Return (X, Y) of the center of cell containing provided text 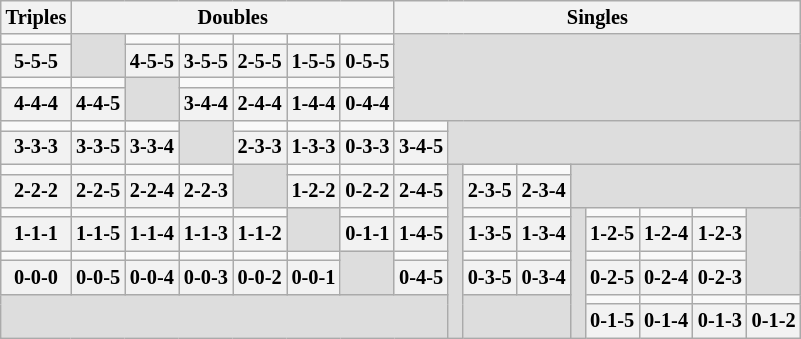
1-4-5 (421, 234)
0-3-5 (490, 277)
0-4-4 (367, 104)
3-3-5 (98, 147)
3-3-4 (152, 147)
2-2-4 (152, 191)
0-2-4 (666, 277)
1-3-3 (314, 147)
Triples (36, 17)
1-1-3 (206, 234)
0-0-3 (206, 277)
0-1-1 (367, 234)
0-1-3 (720, 321)
3-4-5 (421, 147)
2-2-3 (206, 191)
3-4-4 (206, 104)
1-4-4 (314, 104)
3-3-3 (36, 147)
3-5-5 (206, 61)
2-3-5 (490, 191)
Doubles (232, 17)
1-5-5 (314, 61)
1-3-4 (544, 234)
2-4-5 (421, 191)
0-3-3 (367, 147)
4-4-5 (98, 104)
0-1-2 (774, 321)
2-2-5 (98, 191)
2-4-4 (260, 104)
2-3-3 (260, 147)
0-1-5 (612, 321)
4-4-4 (36, 104)
0-5-5 (367, 61)
1-1-4 (152, 234)
0-0-0 (36, 277)
1-2-3 (720, 234)
5-5-5 (36, 61)
2-3-4 (544, 191)
0-0-5 (98, 277)
1-3-5 (490, 234)
0-3-4 (544, 277)
1-2-4 (666, 234)
1-1-2 (260, 234)
1-1-5 (98, 234)
4-5-5 (152, 61)
0-0-2 (260, 277)
2-2-2 (36, 191)
1-2-2 (314, 191)
0-0-1 (314, 277)
0-2-2 (367, 191)
Singles (597, 17)
0-4-5 (421, 277)
1-1-1 (36, 234)
0-2-5 (612, 277)
1-2-5 (612, 234)
0-2-3 (720, 277)
0-0-4 (152, 277)
2-5-5 (260, 61)
0-1-4 (666, 321)
